Extract the (x, y) coordinate from the center of the cell holding the provided text.  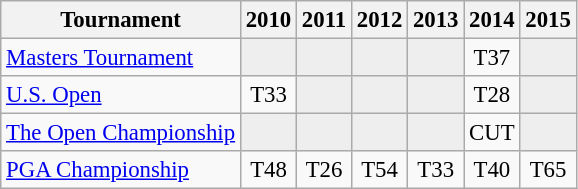
T37 (492, 58)
The Open Championship (121, 133)
CUT (492, 133)
2014 (492, 20)
2011 (324, 20)
PGA Championship (121, 170)
T28 (492, 95)
2012 (379, 20)
2010 (268, 20)
T48 (268, 170)
2013 (436, 20)
T26 (324, 170)
2015 (548, 20)
T54 (379, 170)
U.S. Open (121, 95)
T40 (492, 170)
Masters Tournament (121, 58)
Tournament (121, 20)
T65 (548, 170)
